Identify which cell holds the provided text, then report its (X, Y) central coordinate. 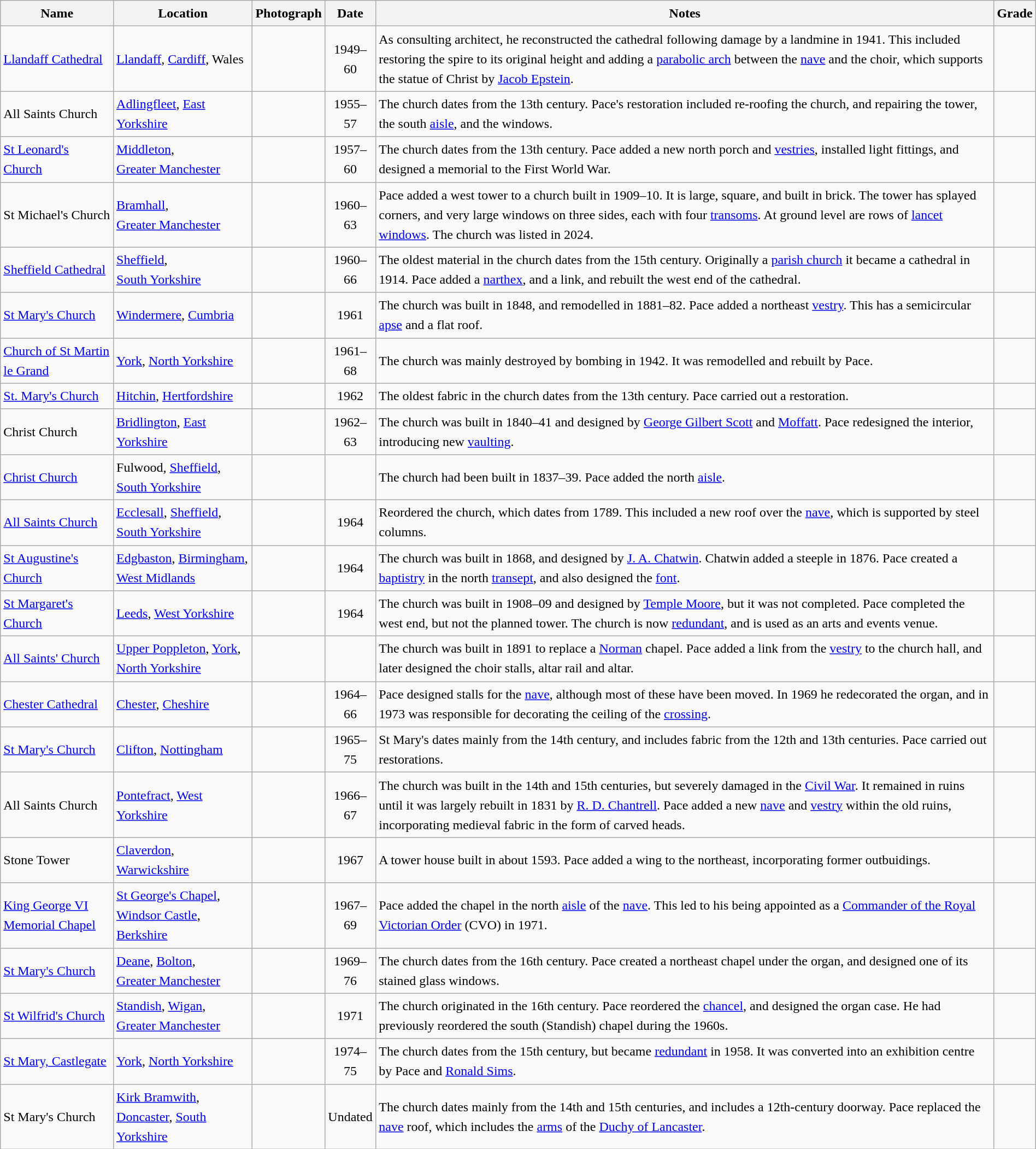
St George's Chapel,Windsor Castle, Berkshire (183, 915)
Middleton,Greater Manchester (183, 160)
1961–68 (350, 361)
St Margaret's Church (57, 613)
1974–75 (350, 1062)
St Augustine's Church (57, 568)
1964–66 (350, 704)
Clifton, Nottingham (183, 750)
Edgbaston, Birmingham, West Midlands (183, 568)
St Leonard's Church (57, 160)
Windermere, Cumbria (183, 315)
Fulwood, Sheffield,South Yorkshire (183, 477)
1962 (350, 396)
The oldest fabric in the church dates from the 13th century. Pace carried out a restoration. (685, 396)
Reordered the church, which dates from 1789. This included a new roof over the nave, which is supported by steel columns. (685, 523)
1967–69 (350, 915)
1966–67 (350, 805)
St Wilfrid's Church (57, 1016)
Chester Cathedral (57, 704)
St Mary's dates mainly from the 14th century, and includes fabric from the 12th and 13th centuries. Pace carried out restorations. (685, 750)
Ecclesall, Sheffield,South Yorkshire (183, 523)
All Saints' Church (57, 659)
1955–57 (350, 114)
1961 (350, 315)
Pace added the chapel in the north aisle of the nave. This led to his being appointed as a Commander of the Royal Victorian Order (CVO) in 1971. (685, 915)
The church dates from the 13th century. Pace's restoration included re-roofing the church, and repairing the tower, the south aisle, and the windows. (685, 114)
Upper Poppleton, York, North Yorkshire (183, 659)
A tower house built in about 1593. Pace added a wing to the northeast, incorporating former outbuidings. (685, 860)
Name (57, 13)
Photograph (289, 13)
Grade (1015, 13)
St Mary, Castlegate (57, 1062)
The church was built in 1840–41 and designed by George Gilbert Scott and Moffatt. Pace redesigned the interior, introducing new vaulting. (685, 432)
Llandaff, Cardiff, Wales (183, 59)
1971 (350, 1016)
Kirk Bramwith, Doncaster, South Yorkshire (183, 1116)
Hitchin, Hertfordshire (183, 396)
Stone Tower (57, 860)
Undated (350, 1116)
Chester, Cheshire (183, 704)
The church dates from the 15th century, but became redundant in 1958. It was converted into an exhibition centre by Pace and Ronald Sims. (685, 1062)
1957–60 (350, 160)
1967 (350, 860)
Bramhall,Greater Manchester (183, 214)
Deane, Bolton,Greater Manchester (183, 971)
Llandaff Cathedral (57, 59)
Bridlington, East Yorkshire (183, 432)
Notes (685, 13)
The church was mainly destroyed by bombing in 1942. It was remodelled and rebuilt by Pace. (685, 361)
St. Mary's Church (57, 396)
The church had been built in 1837–39. Pace added the north aisle. (685, 477)
Leeds, West Yorkshire (183, 613)
The church was built in 1848, and remodelled in 1881–82. Pace added a northeast vestry. This has a semicircular apse and a flat roof. (685, 315)
Claverdon, Warwickshire (183, 860)
1969–76 (350, 971)
1965–75 (350, 750)
1949–60 (350, 59)
Location (183, 13)
Adlingfleet, East Yorkshire (183, 114)
Sheffield,South Yorkshire (183, 270)
1960–66 (350, 270)
Standish, Wigan,Greater Manchester (183, 1016)
The church dates from the 16th century. Pace created a northeast chapel under the organ, and designed one of its stained glass windows. (685, 971)
1960–63 (350, 214)
Sheffield Cathedral (57, 270)
1962–63 (350, 432)
St Michael's Church (57, 214)
Pontefract, West Yorkshire (183, 805)
Date (350, 13)
Church of St Martin le Grand (57, 361)
King George VI Memorial Chapel (57, 915)
